Scan for the cell matching the given text and deliver its (x, y) coordinate at center. 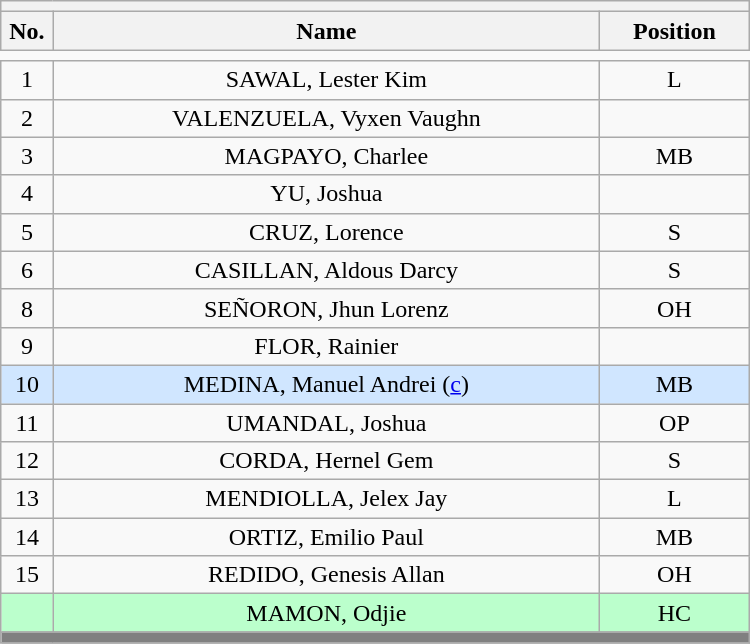
MENDIOLLA, Jelex Jay (326, 499)
8 (27, 308)
15 (27, 575)
9 (27, 346)
CASILLAN, Aldous Darcy (326, 270)
Position (675, 31)
MAGPAYO, Charlee (326, 156)
REDIDO, Genesis Allan (326, 575)
CRUZ, Lorence (326, 232)
2 (27, 118)
11 (27, 423)
SAWAL, Lester Kim (326, 80)
OP (675, 423)
YU, Joshua (326, 194)
13 (27, 499)
14 (27, 537)
CORDA, Hernel Gem (326, 461)
6 (27, 270)
HC (675, 613)
UMANDAL, Joshua (326, 423)
Name (326, 31)
12 (27, 461)
1 (27, 80)
5 (27, 232)
ORTIZ, Emilio Paul (326, 537)
MAMON, Odjie (326, 613)
FLOR, Rainier (326, 346)
VALENZUELA, Vyxen Vaughn (326, 118)
10 (27, 384)
SEÑORON, Jhun Lorenz (326, 308)
MEDINA, Manuel Andrei (c) (326, 384)
No. (27, 31)
3 (27, 156)
4 (27, 194)
